Return (x, y) of the center of cell containing provided text 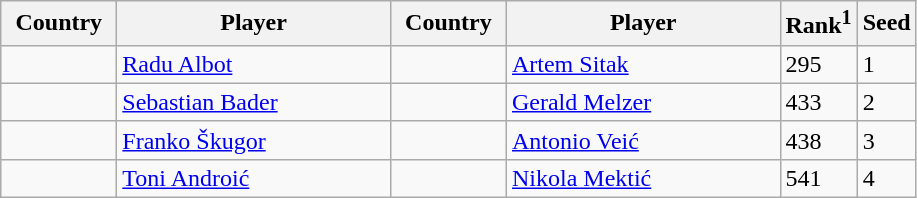
Radu Albot (254, 64)
Seed (886, 24)
Gerald Melzer (643, 102)
295 (818, 64)
438 (818, 140)
Nikola Mektić (643, 178)
433 (818, 102)
2 (886, 102)
Artem Sitak (643, 64)
Franko Škugor (254, 140)
1 (886, 64)
4 (886, 178)
3 (886, 140)
Rank1 (818, 24)
541 (818, 178)
Toni Androić (254, 178)
Sebastian Bader (254, 102)
Antonio Veić (643, 140)
